Output the (X, Y) coordinate of the center of the cell containing the given text.  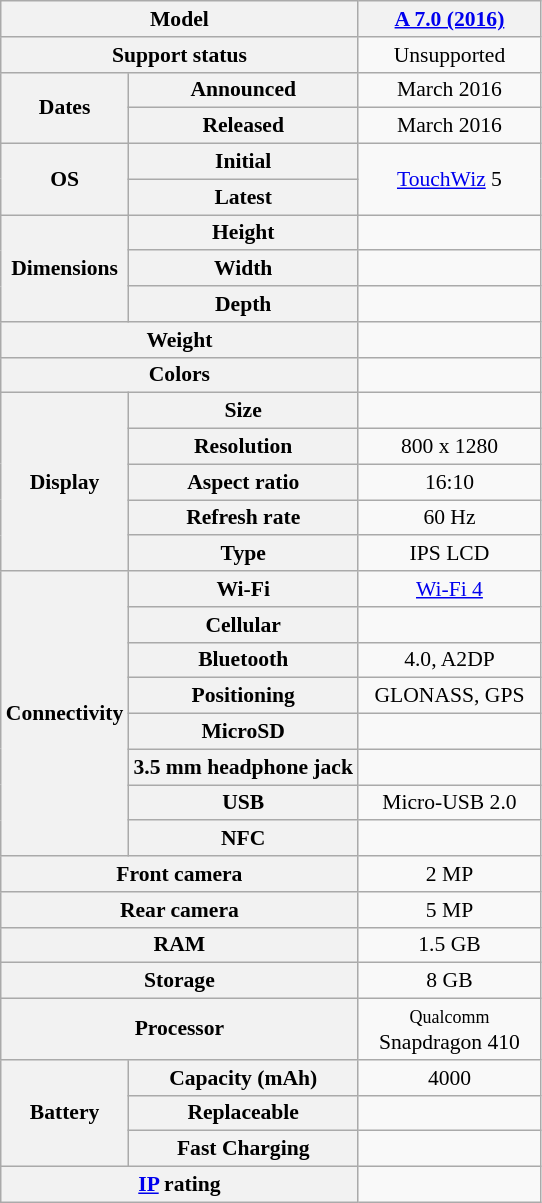
Model (180, 19)
5 MP (450, 910)
Latest (243, 197)
Front camera (180, 874)
RAM (180, 945)
8 GB (450, 981)
Cellular (243, 625)
Fast Charging (243, 1149)
Replaceable (243, 1113)
Announced (243, 90)
Connectivity (65, 714)
IPS LCD (450, 554)
4.0, A2DP (450, 660)
Display (65, 482)
16:10 (450, 482)
Size (243, 411)
Width (243, 269)
Dates (65, 108)
Battery (65, 1114)
Weight (180, 340)
Positioning (243, 696)
Bluetooth (243, 660)
Released (243, 126)
Rear camera (180, 910)
Dimensions (65, 268)
Aspect ratio (243, 482)
A 7.0 (2016) (450, 19)
MicroSD (243, 732)
Initial (243, 162)
NFC (243, 839)
2 MP (450, 874)
Type (243, 554)
QualcommSnapdragon 410 (450, 1030)
Processor (180, 1030)
Capacity (mAh) (243, 1078)
OS (65, 180)
Support status (180, 55)
USB (243, 803)
IP rating (180, 1185)
GLONASS, GPS (450, 696)
3.5 mm headphone jack (243, 767)
60 Hz (450, 518)
1.5 GB (450, 945)
800 x 1280 (450, 447)
Resolution (243, 447)
Depth (243, 304)
TouchWiz 5 (450, 180)
Colors (180, 375)
Height (243, 233)
Unsupported (450, 55)
Storage (180, 981)
Refresh rate (243, 518)
Micro-USB 2.0 (450, 803)
Wi-Fi 4 (450, 589)
4000 (450, 1078)
Wi-Fi (243, 589)
